Detect which cell encompasses the target text, then output its (x, y) center coordinate. 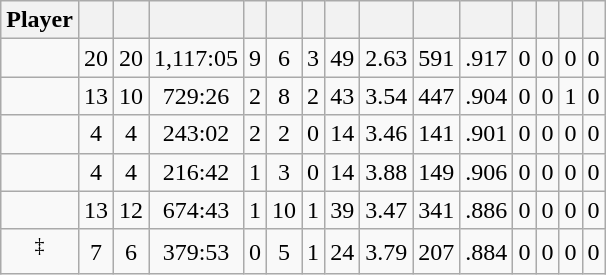
729:26 (196, 96)
207 (436, 252)
49 (342, 58)
447 (436, 96)
5 (284, 252)
1,117:05 (196, 58)
341 (436, 210)
39 (342, 210)
.906 (486, 172)
141 (436, 134)
43 (342, 96)
3.79 (386, 252)
3.47 (386, 210)
8 (284, 96)
24 (342, 252)
591 (436, 58)
216:42 (196, 172)
‡ (40, 252)
243:02 (196, 134)
Player (40, 20)
.917 (486, 58)
3.54 (386, 96)
12 (132, 210)
149 (436, 172)
.901 (486, 134)
2.63 (386, 58)
9 (254, 58)
3.46 (386, 134)
379:53 (196, 252)
7 (96, 252)
674:43 (196, 210)
3.88 (386, 172)
.904 (486, 96)
.884 (486, 252)
.886 (486, 210)
